Find where the given text appears and provide that cell's center as (X, Y) coordinate. 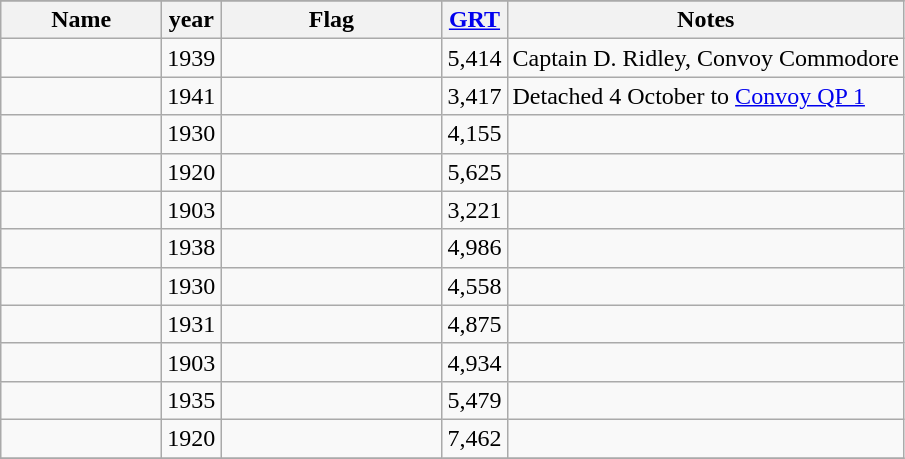
4,155 (474, 134)
1935 (192, 400)
Flag (332, 20)
5,414 (474, 58)
1938 (192, 248)
7,462 (474, 438)
4,934 (474, 362)
4,558 (474, 286)
Notes (706, 20)
1941 (192, 96)
Detached 4 October to Convoy QP 1 (706, 96)
GRT (474, 20)
3,417 (474, 96)
year (192, 20)
5,479 (474, 400)
4,986 (474, 248)
Captain D. Ridley, Convoy Commodore (706, 58)
1939 (192, 58)
5,625 (474, 172)
4,875 (474, 324)
1931 (192, 324)
3,221 (474, 210)
Name (82, 20)
